Capture the cell that displays the provided text and extract its (X, Y) central coordinate. 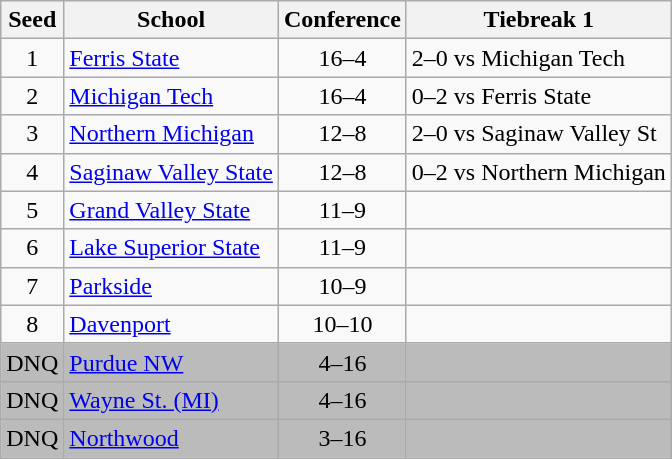
Michigan Tech (172, 96)
Parkside (172, 286)
10–10 (342, 324)
2–0 vs Michigan Tech (538, 58)
3–16 (342, 438)
2 (32, 96)
1 (32, 58)
2–0 vs Saginaw Valley St (538, 134)
Tiebreak 1 (538, 20)
8 (32, 324)
3 (32, 134)
Lake Superior State (172, 248)
6 (32, 248)
Saginaw Valley State (172, 172)
0–2 vs Ferris State (538, 96)
Ferris State (172, 58)
Grand Valley State (172, 210)
Davenport (172, 324)
Seed (32, 20)
4 (32, 172)
0–2 vs Northern Michigan (538, 172)
Conference (342, 20)
Northwood (172, 438)
Northern Michigan (172, 134)
Purdue NW (172, 362)
School (172, 20)
7 (32, 286)
10–9 (342, 286)
Wayne St. (MI) (172, 400)
5 (32, 210)
